Scan for the cell matching the given text and deliver its (X, Y) coordinate at center. 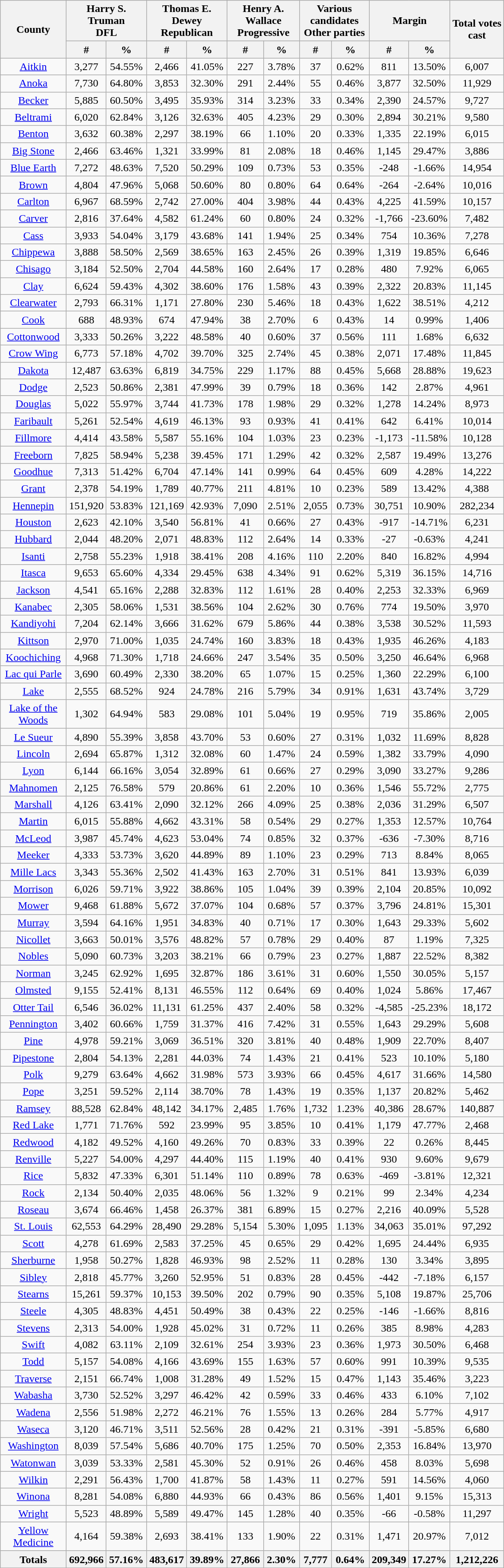
5,238 (167, 455)
5,602 (477, 923)
Stevens (34, 1328)
6,157 (477, 1277)
39.45% (207, 455)
24.66% (207, 657)
0.76% (350, 607)
5.04% (281, 714)
5,090 (86, 956)
14,580 (477, 1075)
Redwood (34, 1142)
24.81% (429, 906)
32.50% (429, 83)
5,698 (477, 1463)
17.27% (429, 1559)
6.10% (429, 1395)
1,335 (389, 134)
91 (316, 573)
6,680 (477, 1429)
3,260 (167, 1277)
0.85% (281, 838)
41.73% (207, 404)
66.46% (126, 1210)
45.74% (126, 838)
3,511 (167, 1429)
3,277 (86, 67)
Benton (34, 134)
2,272 (167, 1412)
-0.58% (429, 1513)
6.41% (429, 421)
1.13% (350, 1226)
46.42% (207, 1395)
Ramsey (34, 1108)
8,445 (477, 1142)
151,920 (86, 505)
9,580 (477, 117)
3,744 (167, 404)
4,541 (86, 590)
Douglas (34, 404)
4,090 (477, 754)
2,104 (389, 889)
6,007 (477, 67)
37.07% (207, 906)
320 (246, 1041)
43.70% (207, 737)
97,292 (477, 1226)
3,877 (389, 83)
Pipestone (34, 1058)
33.99% (207, 151)
34.17% (207, 1108)
0.68% (281, 906)
3,184 (86, 269)
38.51% (429, 303)
2,330 (167, 674)
Cass (34, 236)
3,251 (86, 1092)
2.44% (281, 83)
6,646 (477, 252)
1,382 (389, 754)
-23.60% (429, 218)
991 (389, 1362)
32.12% (207, 805)
55.72% (429, 787)
30.21% (429, 117)
20.86% (207, 787)
Aitkin (34, 67)
29.29% (429, 1024)
2.08% (281, 151)
Olmsted (34, 990)
6,100 (477, 674)
811 (389, 67)
9,286 (477, 770)
-1,173 (389, 438)
22.70% (429, 1041)
1,360 (389, 674)
Total votes cast (477, 29)
679 (246, 624)
Marshall (34, 805)
Cottonwood (34, 337)
37.25% (207, 1243)
46.21% (207, 1412)
2,114 (167, 1092)
43.74% (429, 691)
7,325 (477, 939)
10,014 (477, 421)
30.50% (429, 1345)
52 (246, 1463)
1,546 (389, 787)
54.13% (126, 1058)
5,319 (389, 573)
64.80% (126, 83)
Rice (34, 1176)
52.56% (207, 1429)
8,382 (477, 956)
2,758 (86, 556)
53.73% (126, 855)
14.56% (429, 1480)
57.16% (126, 1559)
3,796 (389, 906)
1,935 (389, 641)
6,773 (86, 354)
Brown (34, 185)
48,142 (167, 1108)
3,858 (167, 737)
Stearns (34, 1294)
42.10% (126, 523)
37.64% (126, 218)
31.29% (429, 805)
1.63% (281, 1362)
3,069 (167, 1041)
178 (246, 404)
52.41% (126, 990)
2,569 (167, 252)
11,297 (477, 1513)
Margin (410, 21)
-66 (389, 1513)
4,241 (477, 539)
674 (167, 320)
0.78% (281, 939)
0.47% (350, 1379)
31.62% (207, 624)
1,406 (477, 320)
3,203 (167, 956)
63.41% (126, 805)
4,278 (86, 1243)
3.23% (281, 100)
841 (389, 872)
Norman (34, 973)
3,922 (167, 889)
12.57% (429, 821)
31.98% (207, 1075)
1.28% (281, 1513)
43 (316, 286)
Henry A. WallaceProgressive (263, 21)
Pennington (34, 1024)
592 (167, 1125)
Kandiyohi (34, 624)
47.96% (126, 185)
-1,766 (389, 218)
11,593 (477, 624)
2,583 (167, 1243)
1,631 (389, 691)
2,587 (389, 455)
0.21% (350, 1193)
62.92% (126, 973)
4,917 (477, 1412)
86 (316, 1497)
Beltrami (34, 117)
52.54% (126, 421)
Dodge (34, 387)
24.57% (429, 100)
32 (316, 838)
8.98% (429, 1328)
774 (389, 607)
3,690 (86, 674)
7,090 (246, 505)
6,969 (477, 590)
Fillmore (34, 438)
13.50% (429, 67)
11,929 (477, 83)
27,866 (246, 1559)
20.82% (429, 1092)
1,312 (167, 754)
61.69% (126, 1243)
2,485 (246, 1108)
53.33% (126, 1463)
5,686 (167, 1446)
109 (246, 168)
-248 (389, 168)
638 (246, 573)
5.30% (281, 1226)
5,589 (167, 1513)
19.49% (429, 455)
46.13% (207, 421)
Swift (34, 1345)
40.09% (429, 1210)
1.98% (281, 404)
3,888 (86, 252)
2,556 (86, 1412)
133 (246, 1537)
26.37% (207, 1210)
19.50% (429, 607)
3.81% (281, 1041)
2,390 (389, 100)
924 (167, 691)
2,793 (86, 303)
47.33% (126, 1176)
3,540 (167, 523)
Wright (34, 1513)
3,039 (86, 1463)
McLeod (34, 838)
2,005 (477, 714)
142 (389, 387)
9.60% (429, 1159)
29.08% (207, 714)
31.66% (429, 1075)
3,054 (167, 770)
4.81% (281, 488)
50.29% (207, 168)
44.89% (207, 855)
5,885 (86, 100)
266 (246, 805)
2.45% (281, 252)
Mille Lacs (34, 872)
71.00% (126, 641)
9,468 (86, 906)
202 (246, 1294)
2,134 (86, 1193)
4,283 (477, 1328)
2,151 (86, 1379)
-7.18% (429, 1277)
6,231 (477, 523)
29.47% (429, 151)
63.11% (126, 1345)
Big Stone (34, 151)
9 (316, 1193)
28,490 (167, 1226)
Totals (34, 1559)
10,153 (167, 1294)
Pine (34, 1041)
Dakota (34, 370)
5.46% (281, 303)
7,482 (477, 218)
56.43% (126, 1480)
2,694 (86, 754)
1,732 (316, 1108)
1,095 (316, 1226)
2,523 (86, 387)
4,702 (167, 354)
1,771 (86, 1125)
15,261 (86, 1294)
6,968 (477, 657)
840 (389, 556)
38.19% (207, 134)
60.50% (126, 100)
4,414 (86, 438)
2.51% (281, 505)
7,204 (86, 624)
5,108 (389, 1294)
32.89% (207, 770)
3,402 (86, 1024)
40.77% (207, 488)
14,716 (477, 573)
66.31% (126, 303)
1,700 (167, 1480)
5,154 (246, 1226)
St. Louis (34, 1226)
1,789 (167, 488)
50.40% (126, 1193)
3,666 (167, 624)
Isanti (34, 556)
2,818 (86, 1277)
50.27% (126, 1260)
7,730 (86, 83)
2,693 (167, 1537)
3,632 (86, 134)
59.52% (126, 1092)
1,145 (389, 151)
3,343 (86, 872)
50.49% (207, 1311)
Harry S. TrumanDFL (106, 21)
2,281 (167, 1058)
68.59% (126, 201)
7,313 (86, 472)
Lac qui Parle (34, 674)
5,261 (86, 421)
60.66% (126, 1024)
3.98% (281, 201)
Grant (34, 488)
10,092 (477, 889)
1.23% (350, 1108)
Scott (34, 1243)
-146 (389, 1311)
Traverse (34, 1379)
3,250 (389, 657)
6,624 (86, 286)
81 (246, 151)
6,144 (86, 770)
48.93% (126, 320)
0.51% (350, 872)
52.52% (126, 1395)
2,804 (86, 1058)
8,816 (477, 1311)
1,278 (389, 404)
4,388 (477, 488)
5,523 (86, 1513)
17,467 (477, 990)
55.36% (126, 872)
-14.71% (429, 523)
38.60% (207, 286)
591 (389, 1480)
1,212,226 (477, 1559)
3,297 (167, 1395)
18,172 (477, 1007)
12,321 (477, 1176)
Wadena (34, 1412)
76 (246, 1412)
59.38% (126, 1537)
43.31% (207, 821)
2,378 (86, 488)
8.03% (429, 1463)
7.42% (281, 1024)
4,164 (86, 1537)
3,576 (167, 939)
2,090 (167, 805)
216 (246, 691)
9,653 (86, 573)
2.62% (281, 607)
4,302 (167, 286)
80 (246, 185)
6 (316, 320)
2,623 (86, 523)
3,333 (86, 337)
-25.23% (429, 1007)
1,909 (389, 1041)
7,777 (316, 1559)
4,582 (167, 218)
458 (389, 1463)
62,553 (86, 1226)
-5.85% (429, 1429)
51.98% (126, 1412)
3,245 (86, 973)
523 (389, 1058)
579 (167, 787)
65.87% (126, 754)
Kittson (34, 641)
3,729 (477, 691)
35.46% (429, 1379)
0.63% (350, 1176)
7,520 (167, 168)
20.83% (429, 286)
38.70% (207, 1092)
437 (246, 1007)
48.20% (126, 539)
4,619 (167, 421)
609 (389, 472)
5,832 (86, 1176)
433 (389, 1395)
87 (389, 939)
2,291 (86, 1480)
46.93% (207, 1260)
54.19% (126, 488)
754 (389, 236)
39.70% (207, 354)
385 (389, 1328)
15,313 (477, 1497)
1.25% (281, 1446)
-11.58% (429, 438)
55.39% (126, 737)
5,668 (389, 370)
416 (246, 1024)
314 (246, 100)
1,887 (389, 956)
71.30% (126, 657)
65.60% (126, 573)
40.70% (207, 1446)
291 (246, 83)
121,169 (167, 505)
4,297 (167, 1159)
32.61% (207, 1345)
51.42% (126, 472)
11,845 (477, 354)
Anoka (34, 83)
1.94% (281, 236)
4,182 (86, 1142)
Sherburne (34, 1260)
4,082 (86, 1345)
3.54% (281, 657)
2,288 (167, 590)
9,279 (86, 1075)
99 (389, 1193)
4,334 (167, 573)
3,970 (477, 607)
10,764 (477, 821)
63.63% (126, 370)
43.68% (207, 236)
35 (316, 657)
254 (246, 1345)
-636 (389, 838)
208 (246, 556)
Carlton (34, 201)
41.43% (207, 872)
66.74% (126, 1379)
19.85% (429, 252)
8.84% (429, 855)
Todd (34, 1362)
Washington (34, 1446)
1,531 (167, 607)
Martin (34, 821)
115 (246, 1159)
4,617 (389, 1075)
11,145 (477, 286)
1,759 (167, 1024)
8,281 (86, 1497)
45.02% (207, 1328)
1,622 (389, 303)
1,143 (389, 1379)
24.78% (207, 691)
9,679 (477, 1159)
0.95% (350, 714)
5,227 (86, 1159)
480 (389, 269)
Otter Tail (34, 1007)
27.00% (207, 201)
69 (316, 990)
34.75% (207, 370)
155 (246, 1362)
53.83% (126, 505)
2,894 (389, 117)
229 (246, 370)
2,742 (167, 201)
1,179 (389, 1125)
16.82% (429, 556)
1,718 (167, 657)
88 (316, 370)
176 (246, 286)
11,131 (167, 1007)
0.89% (281, 1176)
1.32% (281, 1193)
Wabasha (34, 1395)
1.52% (281, 1379)
2.40% (281, 1007)
1.90% (281, 1537)
6,065 (477, 269)
22.52% (429, 956)
35.01% (429, 1226)
4.34% (281, 573)
2.30% (281, 1559)
-391 (389, 1429)
7,272 (86, 168)
48.82% (207, 939)
4,212 (477, 303)
713 (389, 855)
50.01% (126, 939)
68.52% (126, 691)
13 (316, 1412)
Winona (34, 1497)
4,225 (389, 201)
Le Sueur (34, 737)
60.38% (126, 134)
230 (246, 303)
14,954 (477, 168)
1,471 (389, 1537)
Chisago (34, 269)
43.69% (207, 1362)
130 (389, 1260)
4,126 (86, 805)
63.46% (126, 151)
Waseca (34, 1429)
1,319 (389, 252)
60.73% (126, 956)
Lake (34, 691)
Itasca (34, 573)
-264 (389, 185)
29.33% (429, 923)
2,816 (86, 218)
Carver (34, 218)
-917 (389, 523)
19.87% (429, 1294)
Yellow Medicine (34, 1537)
98 (246, 1260)
688 (86, 320)
57.18% (126, 354)
50.26% (126, 337)
55.97% (126, 404)
Hubbard (34, 539)
24.44% (429, 1243)
3,126 (167, 117)
36.02% (126, 1007)
3,853 (167, 83)
16.84% (429, 1446)
Nicollet (34, 939)
Faribault (34, 421)
45.77% (126, 1277)
10,157 (477, 201)
13,276 (477, 455)
Watonwan (34, 1463)
Clearwater (34, 303)
2,775 (477, 787)
48.58% (207, 337)
3,895 (477, 1260)
58.94% (126, 455)
8,407 (477, 1041)
33.79% (429, 754)
49.47% (207, 1513)
3,674 (86, 1210)
32.87% (207, 973)
5,180 (477, 1058)
10,016 (477, 185)
33.27% (429, 770)
51 (246, 1277)
49.52% (126, 1142)
61.25% (207, 1007)
34 (316, 691)
7,012 (477, 1537)
4,968 (86, 657)
36.15% (429, 573)
-0.63% (429, 539)
44.03% (207, 1058)
4,961 (477, 387)
9.15% (429, 1497)
1,928 (167, 1328)
38.56% (207, 607)
2,216 (389, 1210)
Chippewa (34, 252)
51.14% (207, 1176)
1.07% (281, 674)
28.67% (429, 1108)
4.09% (281, 805)
4,183 (477, 641)
64.16% (126, 923)
405 (246, 117)
9,155 (86, 990)
6,468 (477, 1345)
1,458 (167, 1210)
0.72% (281, 1328)
59.43% (126, 286)
32.33% (429, 590)
211 (246, 488)
12,487 (86, 370)
2,313 (86, 1328)
55 (316, 83)
Becker (34, 100)
1,550 (389, 973)
8,131 (167, 990)
57.54% (126, 1446)
Morrison (34, 889)
2,055 (316, 505)
49 (246, 1379)
Houston (34, 523)
20.85% (429, 889)
50.86% (126, 387)
28.88% (429, 370)
47.14% (207, 472)
36.51% (207, 1041)
7,825 (86, 455)
52.50% (126, 269)
17.48% (429, 354)
76.58% (126, 787)
30.52% (429, 624)
0.48% (350, 1041)
31.37% (207, 1024)
2.34% (429, 1193)
2,125 (86, 787)
Lyon (34, 770)
44.93% (207, 1497)
10.10% (429, 1058)
54.04% (126, 236)
3.85% (281, 1125)
1.76% (281, 1108)
38.21% (207, 956)
10.36% (429, 236)
2,381 (167, 387)
8,065 (477, 855)
1,035 (167, 641)
10.90% (429, 505)
2,044 (86, 539)
Clay (34, 286)
2,555 (86, 691)
Lincoln (34, 754)
-469 (389, 1176)
62.14% (126, 624)
6,039 (477, 872)
59.21% (126, 1041)
Steele (34, 1311)
95 (246, 1125)
64.94% (126, 714)
71.76% (126, 1125)
3,933 (86, 236)
38.65% (207, 252)
64.29% (126, 1226)
Meeker (34, 855)
5,672 (167, 906)
52.95% (207, 1277)
22.29% (429, 674)
39.50% (207, 1294)
6,819 (167, 370)
56.81% (207, 523)
6,546 (86, 1007)
5,528 (477, 1210)
4,451 (167, 1311)
6.89% (281, 1210)
59.37% (126, 1294)
3,730 (86, 1395)
3,594 (86, 923)
9,727 (477, 100)
42.93% (207, 505)
1.04% (281, 889)
63.64% (126, 1075)
48.89% (126, 1513)
5,068 (167, 185)
10.39% (429, 1362)
-3.81% (429, 1176)
930 (389, 1159)
30.05% (429, 973)
Rock (34, 1193)
30 (316, 607)
49.26% (207, 1142)
6,632 (477, 337)
101 (246, 714)
6,935 (477, 1243)
2,253 (389, 590)
1,137 (389, 1092)
573 (246, 1075)
30,751 (389, 505)
6,704 (167, 472)
284 (389, 1412)
93 (246, 421)
43.58% (126, 438)
65 (246, 674)
44.40% (207, 1159)
8,039 (86, 1446)
Goodhue (34, 472)
4.16% (281, 556)
46.55% (207, 990)
2,970 (86, 641)
32.83% (207, 590)
1.58% (281, 286)
0.54% (281, 821)
3,223 (477, 1379)
Cook (34, 320)
3,538 (389, 624)
1.68% (429, 337)
35.93% (207, 100)
4,160 (167, 1142)
247 (246, 657)
Pope (34, 1092)
7,102 (477, 1395)
719 (389, 714)
Thomas E. DeweyRepublican (187, 21)
31.28% (207, 1379)
13.42% (429, 488)
140,887 (477, 1108)
Wilkin (34, 1480)
5.79% (281, 691)
53.04% (207, 838)
2,305 (86, 607)
-4,585 (389, 1007)
8,828 (477, 737)
2,035 (167, 1193)
186 (246, 973)
32.08% (207, 754)
5,462 (477, 1092)
4,994 (477, 556)
59.71% (126, 889)
692,966 (86, 1559)
7.92% (429, 269)
4,623 (167, 838)
3.83% (281, 641)
3.34% (429, 1260)
1,171 (167, 303)
41.05% (207, 67)
2,704 (167, 269)
41.87% (207, 1480)
0.65% (281, 1243)
1,353 (389, 821)
Sibley (34, 1277)
47.99% (207, 387)
2,353 (389, 1446)
1.17% (281, 370)
90 (316, 1294)
44.58% (207, 269)
2.52% (281, 1260)
Polk (34, 1075)
3,987 (86, 838)
14,222 (477, 472)
89 (246, 855)
4,234 (477, 1193)
2,109 (167, 1345)
642 (389, 421)
11.69% (429, 737)
404 (246, 201)
5,608 (477, 1024)
10,128 (477, 438)
58.06% (126, 607)
Koochiching (34, 657)
4,333 (86, 855)
1.61% (281, 590)
65.16% (126, 590)
47.77% (429, 1125)
23.99% (207, 1125)
3,663 (86, 939)
27.80% (207, 303)
1,951 (167, 923)
111 (389, 337)
4,166 (167, 1362)
0.71% (281, 923)
20.97% (429, 1537)
227 (246, 67)
54.55% (126, 67)
Hennepin (34, 505)
1.29% (281, 455)
0.55% (350, 1024)
Jackson (34, 590)
2.74% (281, 354)
3,620 (167, 855)
9,535 (477, 1362)
34,063 (389, 1226)
1,321 (167, 151)
1,024 (389, 990)
61.88% (126, 906)
171 (246, 455)
3,120 (86, 1429)
2,581 (167, 1463)
County (34, 29)
46.71% (126, 1429)
61.24% (207, 218)
40,386 (389, 1108)
5.77% (429, 1412)
4,305 (86, 1311)
32.63% (207, 117)
1,958 (86, 1260)
35.86% (429, 714)
Roseau (34, 1210)
3,222 (167, 337)
6,020 (86, 117)
29.28% (207, 1226)
55.16% (207, 438)
55.23% (126, 556)
Various candidatesOther parties (334, 21)
325 (246, 354)
4,804 (86, 185)
Crow Wing (34, 354)
282,234 (477, 505)
38.20% (207, 674)
3.78% (281, 67)
5,587 (167, 438)
58.50% (126, 252)
60.49% (126, 674)
3,495 (167, 100)
583 (167, 714)
Nobles (34, 956)
39.89% (207, 1559)
-442 (389, 1277)
4.28% (429, 472)
14.24% (429, 404)
19,623 (477, 370)
1,918 (167, 556)
1,008 (167, 1379)
48.63% (126, 168)
3,179 (167, 236)
-7.30% (429, 838)
Mower (34, 906)
Renville (34, 1159)
45.30% (207, 1463)
46.64% (429, 657)
6,967 (86, 201)
15,301 (477, 906)
38.86% (207, 889)
2,036 (389, 805)
483,617 (167, 1559)
66.16% (126, 770)
1.03% (281, 438)
-27 (389, 539)
2,502 (167, 872)
Blue Earth (34, 168)
13,970 (477, 1446)
4,060 (477, 1480)
88,528 (86, 1108)
Kanabec (34, 607)
46.26% (429, 641)
6,507 (477, 805)
50.60% (207, 185)
Murray (34, 923)
5,022 (86, 404)
47.94% (207, 320)
105 (246, 889)
1.55% (281, 1412)
2,468 (477, 1125)
1,973 (389, 1345)
381 (246, 1210)
3,090 (389, 770)
22.19% (429, 134)
34.83% (207, 923)
48.06% (207, 1193)
8,716 (477, 838)
4,978 (86, 1041)
175 (246, 1446)
6,880 (167, 1497)
Mahnomen (34, 787)
25,706 (477, 1294)
1,302 (86, 714)
1.47% (281, 754)
209,349 (389, 1559)
8,973 (477, 404)
589 (389, 488)
6,026 (86, 889)
1,032 (389, 737)
1,828 (167, 1260)
6,301 (167, 1176)
Freeborn (34, 455)
Lake of the Woods (34, 714)
7,278 (477, 236)
-2.64% (429, 185)
2,297 (167, 134)
2.87% (429, 387)
24.74% (207, 641)
2,322 (389, 286)
55.88% (126, 821)
Red Lake (34, 1125)
41.59% (429, 201)
1,401 (389, 1497)
29.45% (207, 573)
56 (246, 1193)
13.93% (429, 872)
32.30% (207, 83)
0.93% (281, 421)
20 (316, 134)
145 (246, 1513)
3,886 (477, 151)
4,890 (86, 737)
3.61% (281, 973)
4.23% (281, 117)
